Capture the cell that displays the provided text and extract its (X, Y) central coordinate. 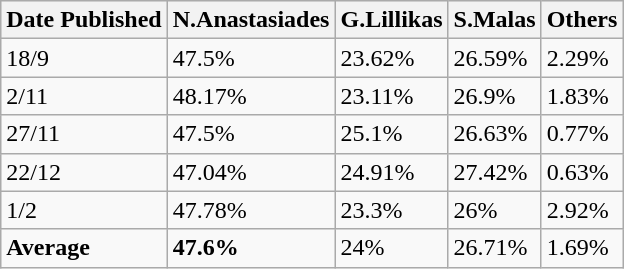
26% (494, 210)
N.Anastasiades (251, 20)
24% (392, 248)
1.69% (582, 248)
0.77% (582, 134)
27/11 (84, 134)
1/2 (84, 210)
0.63% (582, 172)
26.9% (494, 96)
27.42% (494, 172)
26.63% (494, 134)
24.91% (392, 172)
47.78% (251, 210)
2.29% (582, 58)
G.Lillikas (392, 20)
23.11% (392, 96)
Others (582, 20)
26.59% (494, 58)
23.62% (392, 58)
25.1% (392, 134)
47.6% (251, 248)
2/11 (84, 96)
Date Published (84, 20)
1.83% (582, 96)
S.Malas (494, 20)
Average (84, 248)
2.92% (582, 210)
47.04% (251, 172)
18/9 (84, 58)
23.3% (392, 210)
26.71% (494, 248)
48.17% (251, 96)
22/12 (84, 172)
